Return the [X, Y] coordinate for the center point of the cell that contains the specified text.  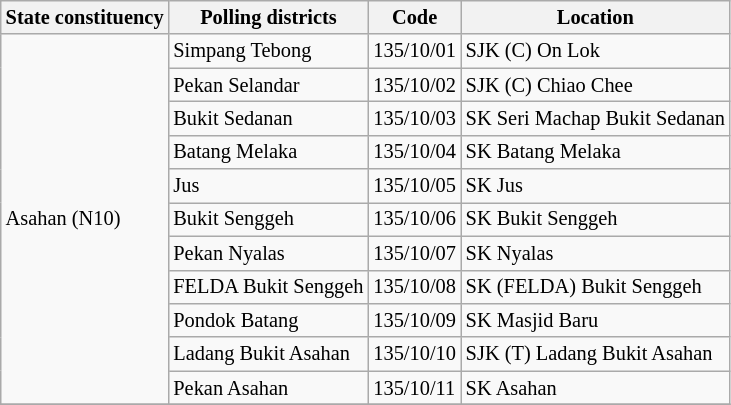
SK Asahan [596, 388]
Pekan Nyalas [268, 253]
Bukit Senggeh [268, 219]
135/10/11 [414, 388]
Bukit Sedanan [268, 118]
Simpang Tebong [268, 51]
SK Bukit Senggeh [596, 219]
135/10/03 [414, 118]
SJK (C) Chiao Chee [596, 85]
SK Masjid Baru [596, 320]
SK Batang Melaka [596, 152]
Pekan Selandar [268, 85]
SK Nyalas [596, 253]
Batang Melaka [268, 152]
135/10/06 [414, 219]
135/10/07 [414, 253]
135/10/10 [414, 354]
135/10/05 [414, 186]
Ladang Bukit Asahan [268, 354]
Polling districts [268, 17]
SK (FELDA) Bukit Senggeh [596, 287]
135/10/08 [414, 287]
Code [414, 17]
Jus [268, 186]
Location [596, 17]
135/10/09 [414, 320]
135/10/01 [414, 51]
SK Jus [596, 186]
SK Seri Machap Bukit Sedanan [596, 118]
Pondok Batang [268, 320]
SJK (T) Ladang Bukit Asahan [596, 354]
SJK (C) On Lok [596, 51]
135/10/02 [414, 85]
State constituency [85, 17]
Asahan (N10) [85, 219]
135/10/04 [414, 152]
FELDA Bukit Senggeh [268, 287]
Pekan Asahan [268, 388]
